For the text-containing cell, return its midpoint in [x, y] coordinate format. 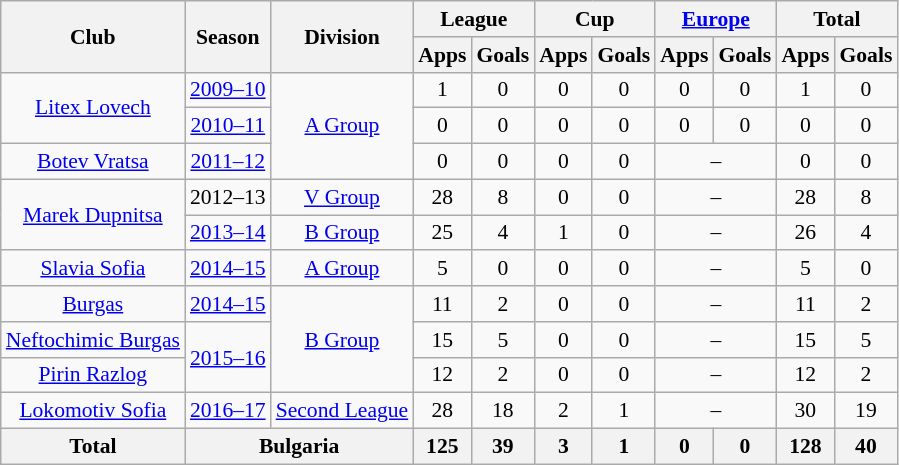
39 [502, 447]
19 [866, 411]
40 [866, 447]
Lokomotiv Sofia [93, 411]
18 [502, 411]
30 [805, 411]
Burgas [93, 304]
V Group [342, 197]
2015–16 [228, 358]
2013–14 [228, 233]
25 [442, 233]
2016–17 [228, 411]
Botev Vratsa [93, 162]
128 [805, 447]
Cup [594, 19]
Season [228, 36]
3 [563, 447]
2012–13 [228, 197]
Marek Dupnitsa [93, 214]
League [474, 19]
2011–12 [228, 162]
Slavia Sofia [93, 269]
Second League [342, 411]
26 [805, 233]
Litex Lovech [93, 108]
Neftochimic Burgas [93, 340]
Pirin Razlog [93, 375]
Bulgaria [299, 447]
Europe [716, 19]
2010–11 [228, 126]
Division [342, 36]
Club [93, 36]
125 [442, 447]
2009–10 [228, 90]
